Find where the given text appears and provide that cell's center as (X, Y) coordinate. 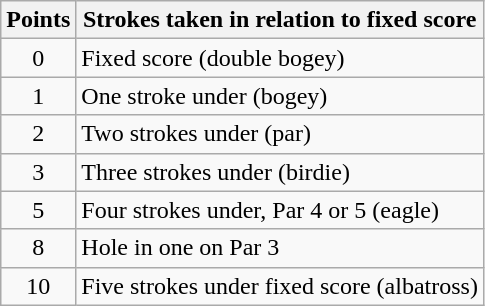
10 (38, 286)
Strokes taken in relation to fixed score (280, 20)
5 (38, 210)
Hole in one on Par 3 (280, 248)
Three strokes under (birdie) (280, 172)
Five strokes under fixed score (albatross) (280, 286)
Points (38, 20)
8 (38, 248)
1 (38, 96)
0 (38, 58)
Four strokes under, Par 4 or 5 (eagle) (280, 210)
2 (38, 134)
One stroke under (bogey) (280, 96)
Fixed score (double bogey) (280, 58)
3 (38, 172)
Two strokes under (par) (280, 134)
